Scan for the cell matching the given text and deliver its (x, y) coordinate at center. 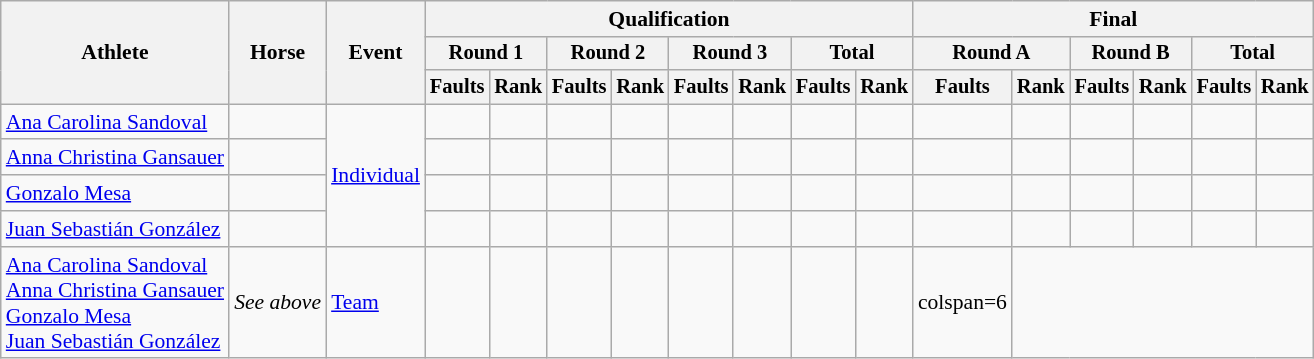
colspan=6 (962, 303)
Round B (1131, 54)
Gonzalo Mesa (115, 193)
Round 1 (486, 54)
Event (376, 52)
Qualification (669, 19)
Round 3 (730, 54)
Ana Carolina Sandoval (115, 122)
Individual (376, 175)
Round A (992, 54)
Final (1114, 19)
Ana Carolina SandovalAnna Christina GansauerGonzalo MesaJuan Sebastián González (115, 303)
Anna Christina Gansauer (115, 158)
Athlete (115, 52)
Round 2 (608, 54)
See above (278, 303)
Juan Sebastián González (115, 229)
Team (376, 303)
Horse (278, 52)
